Detect which cell encompasses the target text, then output its [x, y] center coordinate. 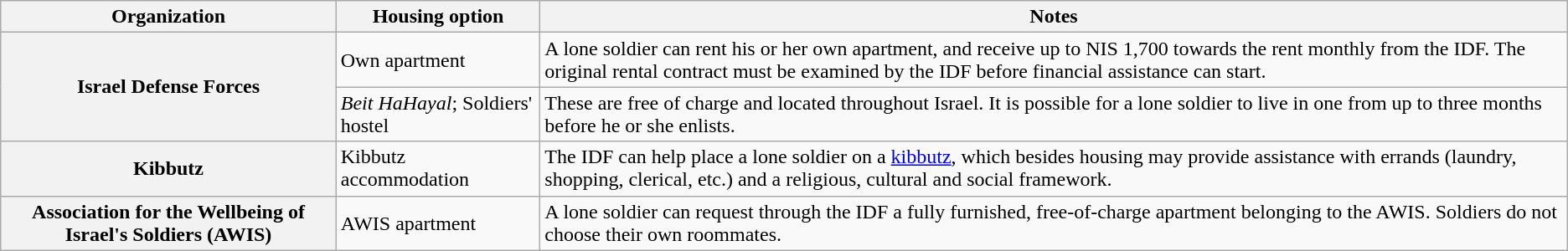
Housing option [438, 17]
Kibbutz [168, 169]
Notes [1054, 17]
Association for the Wellbeing of Israel's Soldiers (AWIS) [168, 223]
Organization [168, 17]
Beit HaHayal; Soldiers' hostel [438, 114]
Israel Defense Forces [168, 87]
AWIS apartment [438, 223]
Kibbutz accommodation [438, 169]
Own apartment [438, 60]
